Scan for the cell matching the given text and deliver its [x, y] coordinate at center. 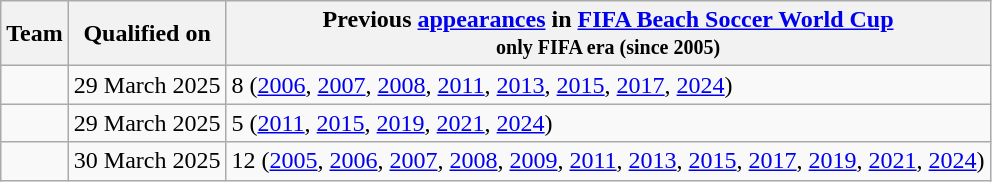
30 March 2025 [147, 161]
Qualified on [147, 34]
5 (2011, 2015, 2019, 2021, 2024) [608, 123]
Previous appearances in FIFA Beach Soccer World Cuponly FIFA era (since 2005) [608, 34]
8 (2006, 2007, 2008, 2011, 2013, 2015, 2017, 2024) [608, 85]
12 (2005, 2006, 2007, 2008, 2009, 2011, 2013, 2015, 2017, 2019, 2021, 2024) [608, 161]
Team [35, 34]
